For the text-containing cell, return its midpoint in [x, y] coordinate format. 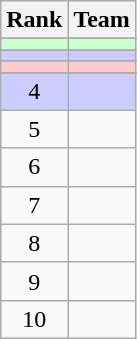
4 [34, 91]
5 [34, 129]
Rank [34, 20]
10 [34, 319]
9 [34, 281]
Team [102, 20]
7 [34, 205]
6 [34, 167]
8 [34, 243]
